Locate the cell with the specified text and output its (x, y) center coordinate. 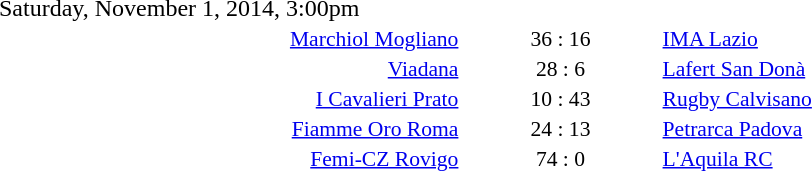
28 : 6 (560, 68)
24 : 13 (560, 128)
36 : 16 (560, 38)
10 : 43 (560, 98)
